Determine the (x, y) coordinate at the center of the cell enclosing the given text.  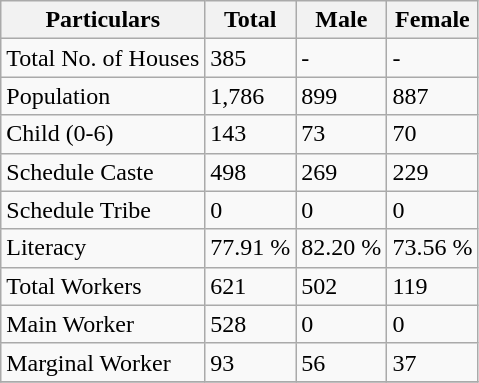
Total (250, 20)
Literacy (103, 248)
Population (103, 96)
1,786 (250, 96)
Main Worker (103, 324)
Male (342, 20)
Female (432, 20)
73 (342, 134)
Total Workers (103, 286)
73.56 % (432, 248)
37 (432, 362)
385 (250, 58)
77.91 % (250, 248)
Schedule Caste (103, 172)
Child (0-6) (103, 134)
Marginal Worker (103, 362)
Schedule Tribe (103, 210)
621 (250, 286)
887 (432, 96)
502 (342, 286)
143 (250, 134)
Particulars (103, 20)
899 (342, 96)
498 (250, 172)
56 (342, 362)
Total No. of Houses (103, 58)
70 (432, 134)
269 (342, 172)
82.20 % (342, 248)
528 (250, 324)
119 (432, 286)
93 (250, 362)
229 (432, 172)
